Search for the cell housing the specified text and yield its (X, Y) center coordinate. 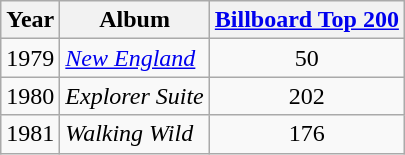
1980 (30, 96)
176 (306, 134)
Year (30, 20)
202 (306, 96)
1981 (30, 134)
Explorer Suite (134, 96)
1979 (30, 58)
Walking Wild (134, 134)
New England (134, 58)
Billboard Top 200 (306, 20)
50 (306, 58)
Album (134, 20)
